Pinpoint the cell where the given text exists, returning its (x, y) midpoint coordinate. 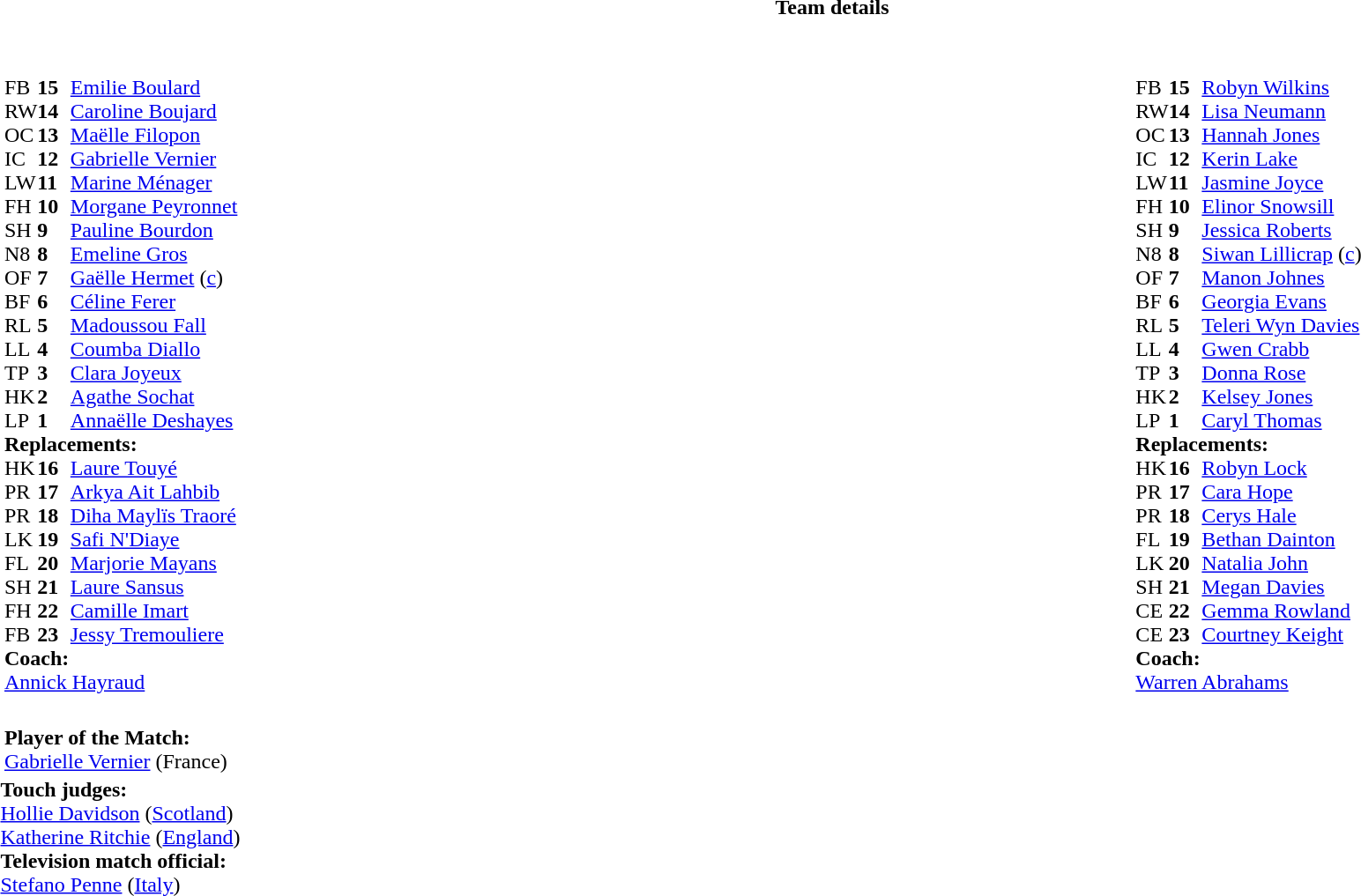
Agathe Sochat (154, 396)
Lisa Neumann (1282, 111)
Clara Joyeux (154, 374)
Camille Imart (154, 611)
Caroline Boujard (154, 111)
Robyn Wilkins (1282, 88)
Marine Ménager (154, 183)
Emilie Boulard (154, 88)
Teleri Wyn Davies (1282, 326)
Georgia Evans (1282, 301)
Coumba Diallo (154, 349)
Gwen Crabb (1282, 349)
Maëlle Filopon (154, 136)
Robyn Lock (1282, 469)
Cara Hope (1282, 492)
Courtney Keight (1282, 634)
Annick Hayraud (122, 682)
Bethan Dainton (1282, 539)
Hannah Jones (1282, 136)
Emeline Gros (154, 254)
Céline Ferer (154, 301)
Gaëlle Hermet (c) (154, 278)
Kelsey Jones (1282, 396)
Arkya Ait Lahbib (154, 492)
Caryl Thomas (1282, 421)
Warren Abrahams (1248, 682)
Jessy Tremouliere (154, 634)
Jessica Roberts (1282, 231)
Laure Touyé (154, 469)
Cerys Hale (1282, 516)
Marjorie Mayans (154, 564)
Madoussou Fall (154, 326)
Manon Johnes (1282, 278)
Siwan Lillicrap (c) (1282, 254)
Megan Davies (1282, 587)
Morgane Peyronnet (154, 206)
Gemma Rowland (1282, 611)
Elinor Snowsill (1282, 206)
Gabrielle Vernier (154, 159)
Donna Rose (1282, 374)
Laure Sansus (154, 587)
Safi N'Diaye (154, 539)
Pauline Bourdon (154, 231)
Annaëlle Deshayes (154, 421)
Natalia John (1282, 564)
Jasmine Joyce (1282, 183)
Diha Maylïs Traoré (154, 516)
Kerin Lake (1282, 159)
